Locate the cell with the specified text and output its (x, y) center coordinate. 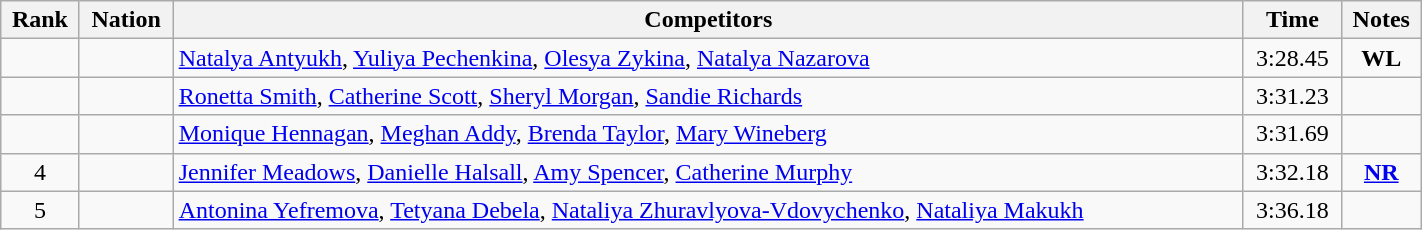
5 (40, 210)
3:32.18 (1292, 172)
Notes (1381, 20)
Time (1292, 20)
3:28.45 (1292, 58)
NR (1381, 172)
Rank (40, 20)
Ronetta Smith, Catherine Scott, Sheryl Morgan, Sandie Richards (708, 96)
Antonina Yefremova, Tetyana Debela, Nataliya Zhuravlyova-Vdovychenko, Nataliya Makukh (708, 210)
Nation (126, 20)
3:31.23 (1292, 96)
4 (40, 172)
Jennifer Meadows, Danielle Halsall, Amy Spencer, Catherine Murphy (708, 172)
3:36.18 (1292, 210)
Competitors (708, 20)
WL (1381, 58)
Monique Hennagan, Meghan Addy, Brenda Taylor, Mary Wineberg (708, 134)
3:31.69 (1292, 134)
Natalya Antyukh, Yuliya Pechenkina, Olesya Zykina, Natalya Nazarova (708, 58)
